From the cell containing the given text, extract its center point as [x, y] coordinate. 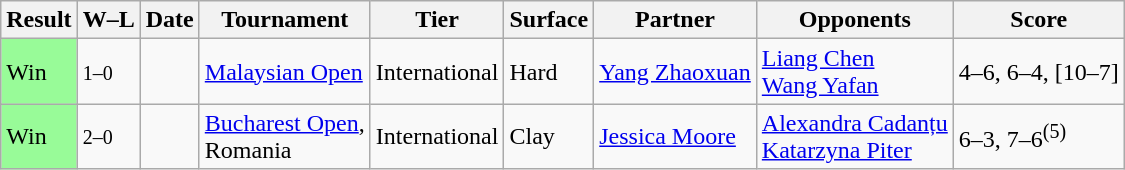
Yang Zhaoxuan [676, 72]
Tournament [284, 20]
Liang Chen Wang Yafan [854, 72]
Jessica Moore [676, 136]
Date [170, 20]
Tier [437, 20]
Result [39, 20]
Partner [676, 20]
6–3, 7–6(5) [1038, 136]
W–L [108, 20]
Surface [549, 20]
Alexandra Cadanțu Katarzyna Piter [854, 136]
Score [1038, 20]
2–0 [108, 136]
Opponents [854, 20]
1–0 [108, 72]
4–6, 6–4, [10–7] [1038, 72]
Clay [549, 136]
Hard [549, 72]
Bucharest Open, Romania [284, 136]
Malaysian Open [284, 72]
